For the text-containing cell, return its midpoint in [X, Y] coordinate format. 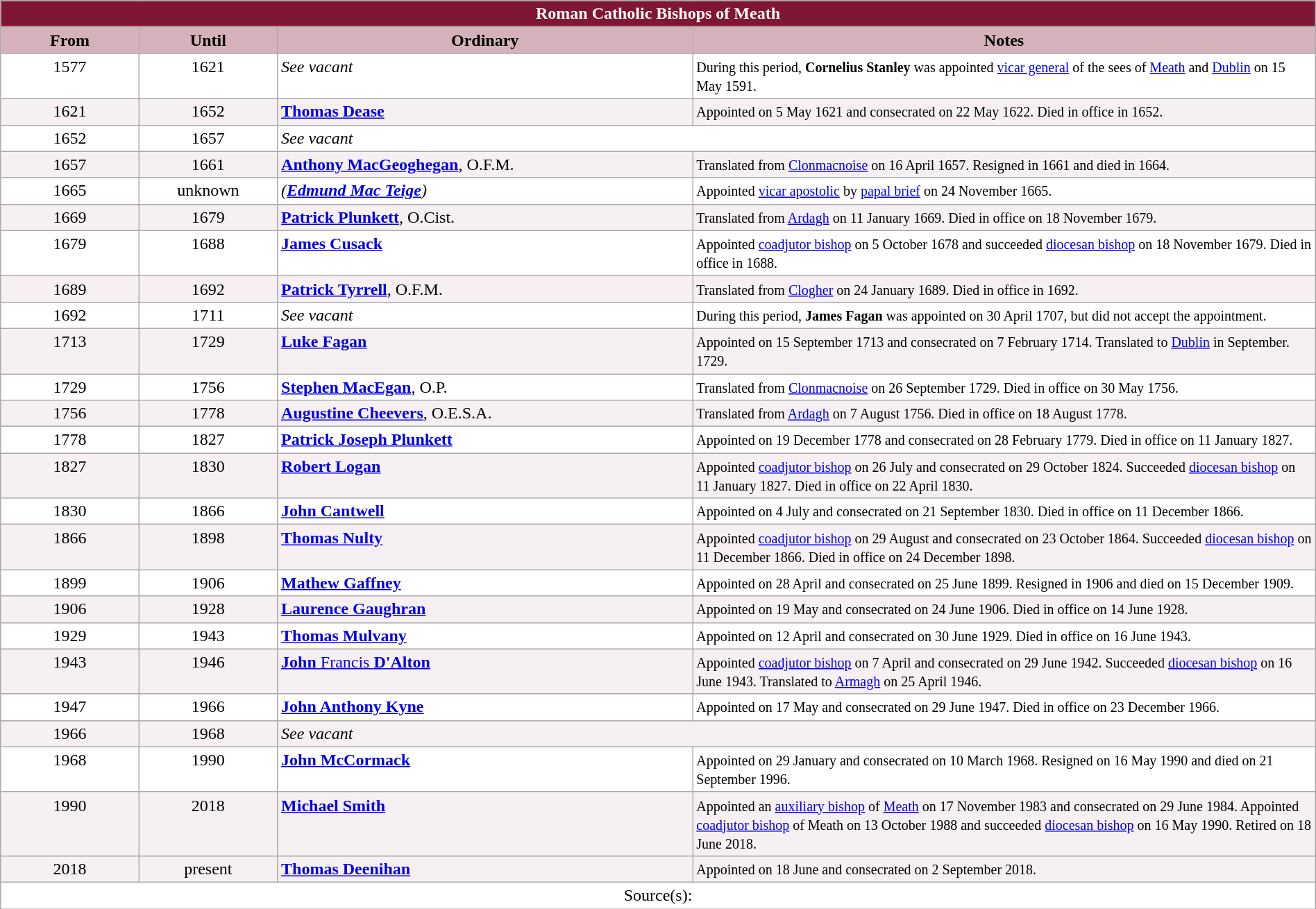
Notes [1004, 40]
Until [208, 40]
Appointed coadjutor bishop on 5 October 1678 and succeeded diocesan bishop on 18 November 1679. Died in office in 1688. [1004, 253]
Appointed on 28 April and consecrated on 25 June 1899. Resigned in 1906 and died on 15 December 1909. [1004, 583]
Stephen MacEgan, O.P. [485, 386]
Appointed vicar apostolic by papal brief on 24 November 1665. [1004, 191]
1898 [208, 547]
Translated from Ardagh on 7 August 1756. Died in office on 18 August 1778. [1004, 414]
1947 [69, 707]
During this period, Cornelius Stanley was appointed vicar general of the sees of Meath and Dublin on 15 May 1591. [1004, 76]
1669 [69, 217]
1689 [69, 289]
Appointed on 17 May and consecrated on 29 June 1947. Died in office on 23 December 1966. [1004, 707]
Patrick Tyrrell, O.F.M. [485, 289]
Robert Logan [485, 476]
Appointed on 4 July and consecrated on 21 September 1830. Died in office on 11 December 1866. [1004, 511]
(Edmund Mac Teige) [485, 191]
Source(s): [658, 895]
Appointed on 19 December 1778 and consecrated on 28 February 1779. Died in office on 11 January 1827. [1004, 440]
1713 [69, 351]
Appointed on 18 June and consecrated on 2 September 2018. [1004, 869]
Augustine Cheevers, O.E.S.A. [485, 414]
Thomas Deenihan [485, 869]
Thomas Dease [485, 112]
Translated from Clonmacnoise on 16 April 1657. Resigned in 1661 and died in 1664. [1004, 164]
Anthony MacGeoghegan, O.F.M. [485, 164]
unknown [208, 191]
Appointed on 5 May 1621 and consecrated on 22 May 1622. Died in office in 1652. [1004, 112]
John Francis D'Alton [485, 672]
John Cantwell [485, 511]
Patrick Plunkett, O.Cist. [485, 217]
John Anthony Kyne [485, 707]
1661 [208, 164]
Thomas Nulty [485, 547]
James Cusack [485, 253]
Appointed on 29 January and consecrated on 10 March 1968. Resigned on 16 May 1990 and died on 21 September 1996. [1004, 769]
Appointed on 19 May and consecrated on 24 June 1906. Died in office on 14 June 1928. [1004, 609]
Luke Fagan [485, 351]
1711 [208, 315]
1577 [69, 76]
During this period, James Fagan was appointed on 30 April 1707, but did not accept the appointment. [1004, 315]
1688 [208, 253]
Thomas Mulvany [485, 636]
John McCormack [485, 769]
From [69, 40]
Mathew Gaffney [485, 583]
Translated from Clogher on 24 January 1689. Died in office in 1692. [1004, 289]
Ordinary [485, 40]
Patrick Joseph Plunkett [485, 440]
1665 [69, 191]
Translated from Clonmacnoise on 26 September 1729. Died in office on 30 May 1756. [1004, 386]
present [208, 869]
1928 [208, 609]
Laurence Gaughran [485, 609]
1929 [69, 636]
1899 [69, 583]
Appointed on 15 September 1713 and consecrated on 7 February 1714. Translated to Dublin in September. 1729. [1004, 351]
Appointed on 12 April and consecrated on 30 June 1929. Died in office on 16 June 1943. [1004, 636]
Michael Smith [485, 824]
Translated from Ardagh on 11 January 1669. Died in office on 18 November 1679. [1004, 217]
1946 [208, 672]
Roman Catholic Bishops of Meath [658, 14]
